Locate the cell with the specified text and output its (X, Y) center coordinate. 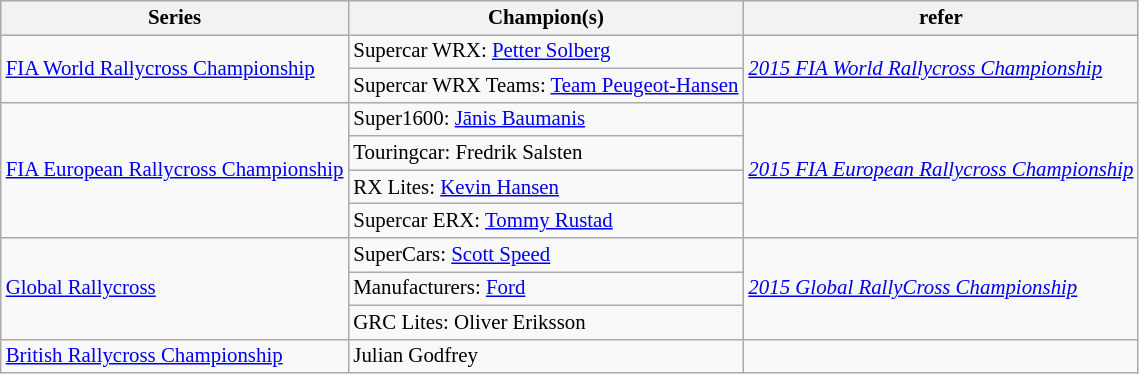
Super1600: Jānis Baumanis (546, 119)
2015 FIA World Rallycross Championship (940, 68)
Global Rallycross (175, 289)
RX Lites: Kevin Hansen (546, 187)
Supercar ERX: Tommy Rustad (546, 221)
Touringcar: Fredrik Salsten (546, 153)
SuperCars: Scott Speed (546, 255)
Champion(s) (546, 18)
Supercar WRX Teams: Team Peugeot-Hansen (546, 85)
2015 Global RallyCross Championship (940, 289)
GRC Lites: Oliver Eriksson (546, 322)
refer (940, 18)
Series (175, 18)
FIA European Rallycross Championship (175, 170)
Manufacturers: Ford (546, 288)
British Rallycross Championship (175, 356)
Supercar WRX: Petter Solberg (546, 51)
FIA World Rallycross Championship (175, 68)
Julian Godfrey (546, 356)
2015 FIA European Rallycross Championship (940, 170)
